Locate the cell with the specified text and output its (X, Y) center coordinate. 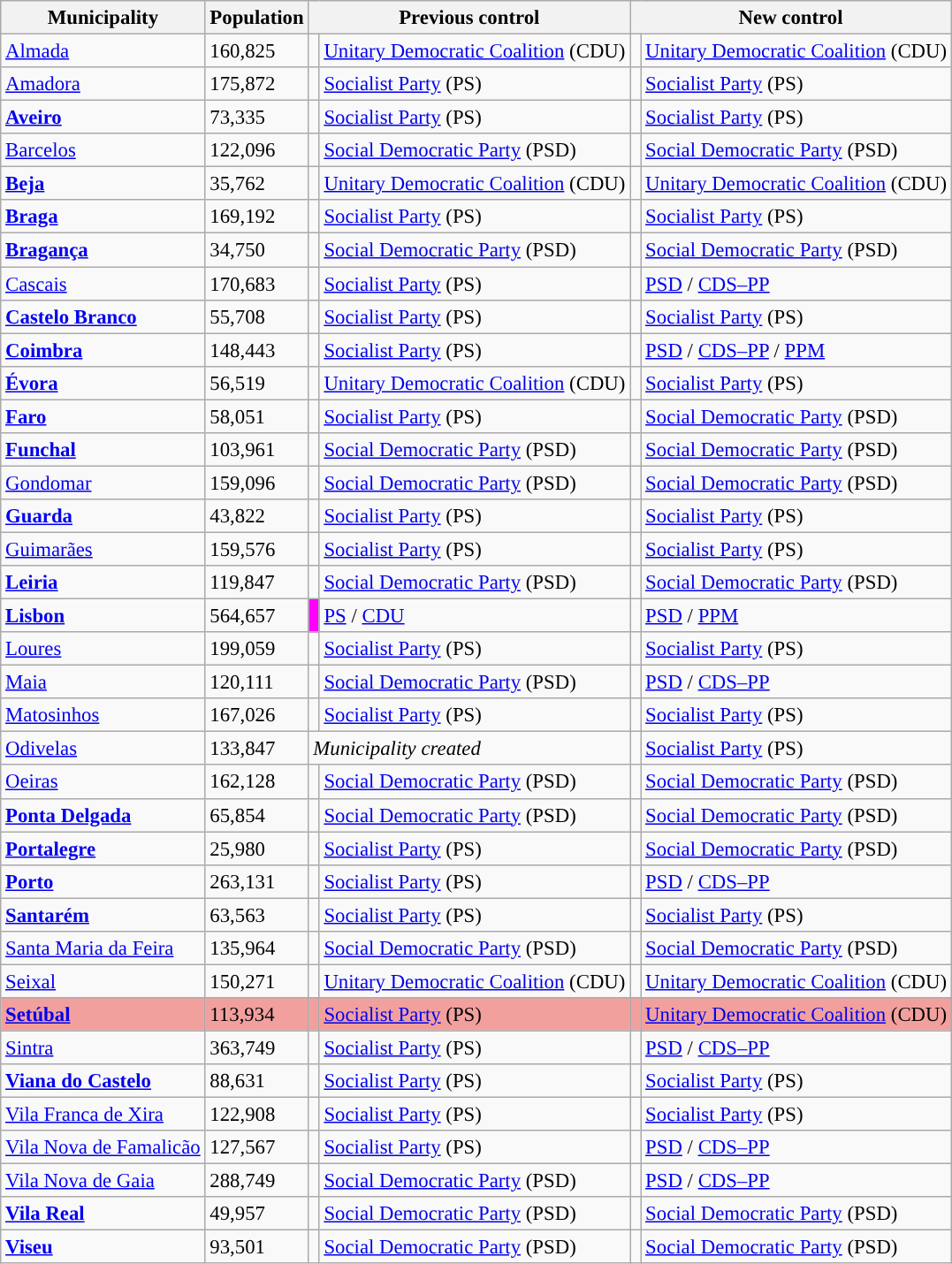
Guimarães (103, 549)
Oeiras (103, 782)
Faro (103, 416)
35,762 (256, 184)
135,964 (256, 948)
103,961 (256, 450)
55,708 (256, 316)
Bragança (103, 250)
Viseu (103, 1247)
Braga (103, 217)
Porto (103, 881)
133,847 (256, 749)
Castelo Branco (103, 316)
150,271 (256, 981)
Vila Nova de Gaia (103, 1181)
New control (791, 18)
119,847 (256, 583)
Lisbon (103, 616)
363,749 (256, 1047)
63,563 (256, 915)
56,519 (256, 383)
Évora (103, 383)
73,335 (256, 118)
Gondomar (103, 483)
113,934 (256, 1015)
Guarda (103, 516)
148,443 (256, 350)
288,749 (256, 1181)
Viana do Castelo (103, 1081)
Portalegre (103, 849)
167,026 (256, 715)
Matosinhos (103, 715)
Santa Maria da Feira (103, 948)
Maia (103, 682)
Barcelos (103, 150)
43,822 (256, 516)
Sintra (103, 1047)
Ponta Delgada (103, 815)
49,957 (256, 1214)
159,096 (256, 483)
170,683 (256, 284)
25,980 (256, 849)
Coimbra (103, 350)
Seixal (103, 981)
Vila Franca de Xira (103, 1115)
Leiria (103, 583)
122,908 (256, 1115)
Municipality created (469, 749)
263,131 (256, 881)
159,576 (256, 549)
162,128 (256, 782)
Cascais (103, 284)
34,750 (256, 250)
Amadora (103, 84)
Odivelas (103, 749)
Vila Real (103, 1214)
Funchal (103, 450)
Beja (103, 184)
Previous control (469, 18)
Vila Nova de Famalicão (103, 1147)
175,872 (256, 84)
PSD / CDS–PP / PPM (796, 350)
65,854 (256, 815)
Loures (103, 649)
PS / CDU (475, 616)
Santarém (103, 915)
564,657 (256, 616)
160,825 (256, 51)
93,501 (256, 1247)
Setúbal (103, 1015)
Aveiro (103, 118)
PSD / PPM (796, 616)
169,192 (256, 217)
122,096 (256, 150)
127,567 (256, 1147)
Population (256, 18)
120,111 (256, 682)
58,051 (256, 416)
Almada (103, 51)
Municipality (103, 18)
199,059 (256, 649)
88,631 (256, 1081)
